Identify which cell holds the provided text, then report its (x, y) central coordinate. 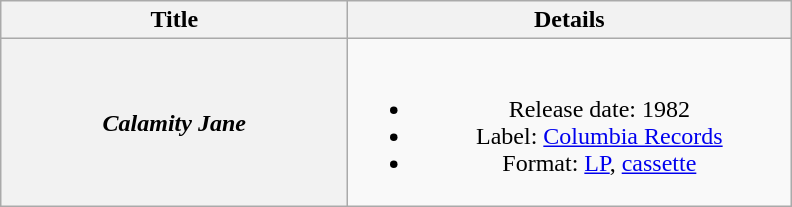
Title (174, 20)
Release date: 1982Label: Columbia RecordsFormat: LP, cassette (570, 122)
Details (570, 20)
Calamity Jane (174, 122)
